Capture the cell that displays the provided text and extract its [X, Y] central coordinate. 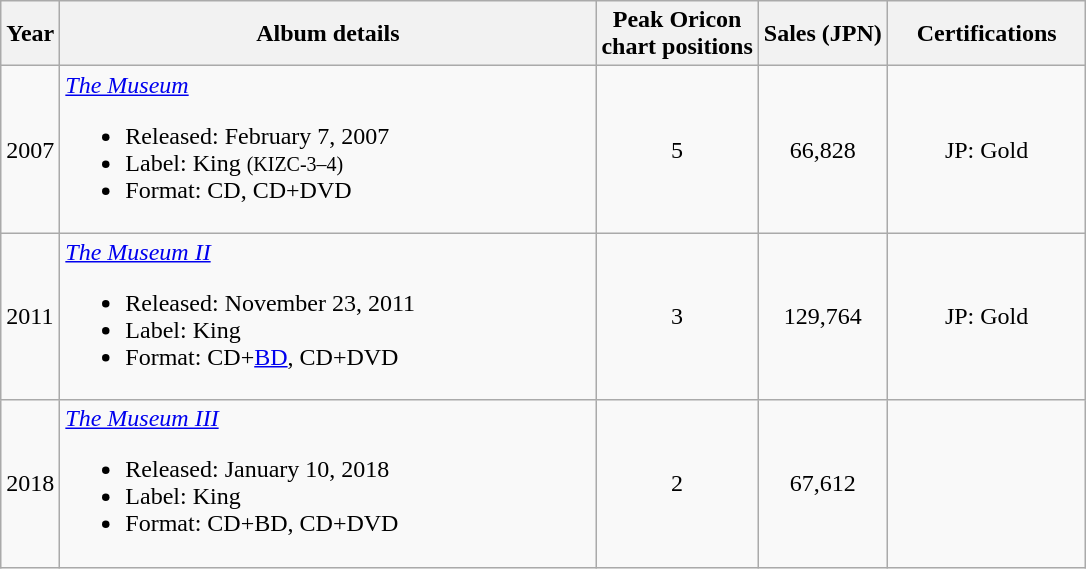
Sales (JPN) [822, 34]
2 [677, 484]
2018 [30, 484]
The Museum IIIReleased: January 10, 2018Label: KingFormat: CD+BD, CD+DVD [328, 484]
66,828 [822, 150]
67,612 [822, 484]
2007 [30, 150]
2011 [30, 316]
The MuseumReleased: February 7, 2007Label: King (KIZC-3–4)Format: CD, CD+DVD [328, 150]
The Museum IIReleased: November 23, 2011Label: KingFormat: CD+BD, CD+DVD [328, 316]
Year [30, 34]
Peak Oricon chart positions [677, 34]
Certifications [986, 34]
Album details [328, 34]
5 [677, 150]
3 [677, 316]
129,764 [822, 316]
